Output the (X, Y) coordinate of the center of the cell containing the given text.  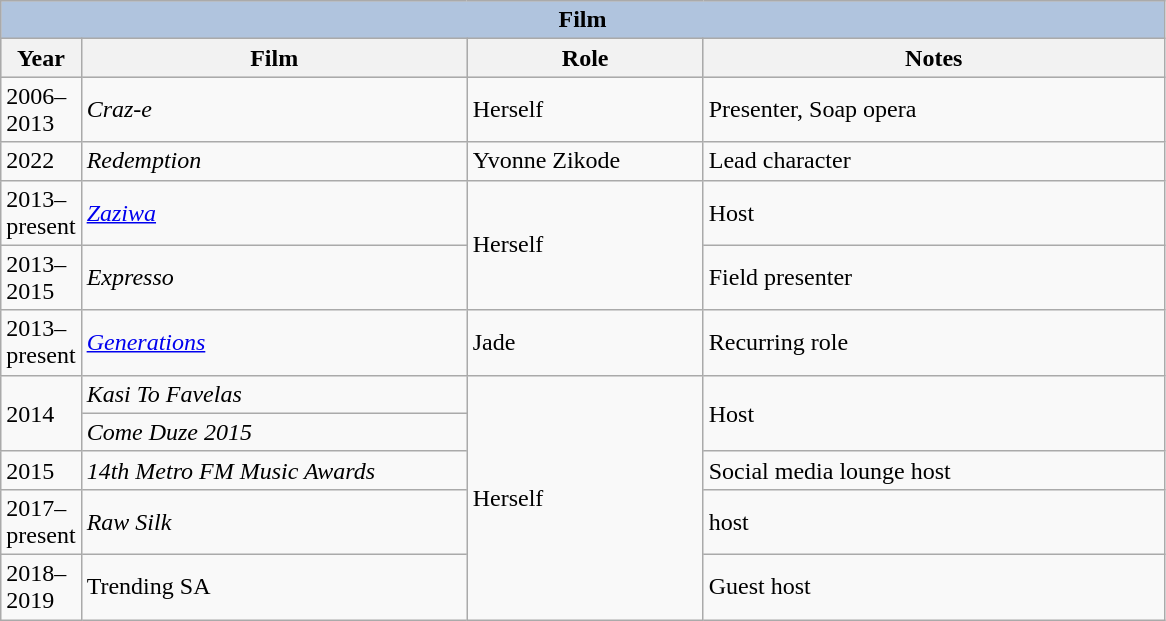
Presenter, Soap opera (934, 110)
Zaziwa (274, 212)
2018–2019 (41, 586)
14th Metro FM Music Awards (274, 470)
Year (41, 58)
Redemption (274, 161)
Social media lounge host (934, 470)
2013– 2015 (41, 278)
host (934, 522)
Raw Silk (274, 522)
Generations (274, 342)
Guest host (934, 586)
Yvonne Zikode (585, 161)
Lead character (934, 161)
Notes (934, 58)
Recurring role (934, 342)
Field presenter (934, 278)
Expresso (274, 278)
Trending SA (274, 586)
2015 (41, 470)
Come Duze 2015 (274, 432)
2014 (41, 413)
Kasi To Favelas (274, 394)
2006–2013 (41, 110)
Craz-e (274, 110)
Jade (585, 342)
2017–present (41, 522)
Role (585, 58)
2022 (41, 161)
